Find where the given text appears and provide that cell's center as [x, y] coordinate. 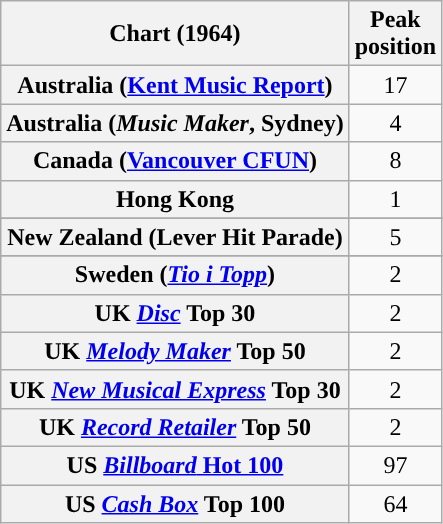
Hong Kong [175, 199]
Australia (Kent Music Report) [175, 85]
New Zealand (Lever Hit Parade) [175, 237]
4 [395, 123]
US Billboard Hot 100 [175, 465]
US Cash Box Top 100 [175, 503]
8 [395, 161]
97 [395, 465]
Peakposition [395, 34]
64 [395, 503]
UK New Musical Express Top 30 [175, 389]
5 [395, 237]
Australia (Music Maker, Sydney) [175, 123]
Canada (Vancouver CFUN) [175, 161]
UK Disc Top 30 [175, 313]
17 [395, 85]
UK Melody Maker Top 50 [175, 351]
Chart (1964) [175, 34]
Sweden (Tio i Topp) [175, 275]
UK Record Retailer Top 50 [175, 427]
1 [395, 199]
